From the cell containing the given text, extract its center point as [x, y] coordinate. 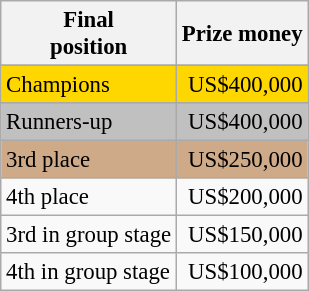
Champions [89, 85]
4th place [89, 197]
3rd place [89, 160]
US$250,000 [242, 160]
Prize money [242, 34]
Finalposition [89, 34]
3rd in group stage [89, 235]
US$150,000 [242, 235]
Runners-up [89, 122]
US$200,000 [242, 197]
